For the text-containing cell, return its midpoint in [x, y] coordinate format. 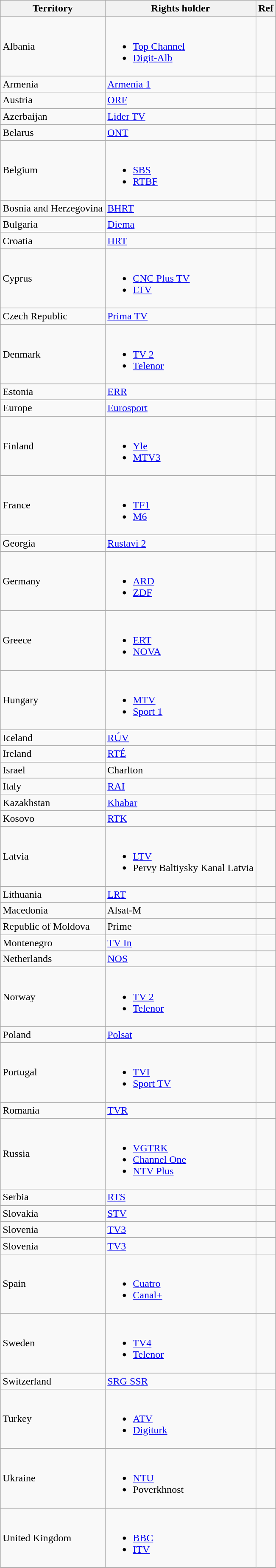
Latvia [53, 856]
BHRT [181, 208]
TV In [181, 943]
Lider TV [181, 116]
YleMTV3 [181, 446]
Switzerland [53, 1381]
Estonia [53, 392]
Hungary [53, 700]
LRT [181, 894]
Portugal [53, 1072]
Poland [53, 1035]
Top ChannelDigit-Alb [181, 46]
Croatia [53, 240]
Greece [53, 640]
NOS [181, 959]
Alsat-M [181, 911]
Belgium [53, 170]
Norway [53, 997]
ORF [181, 100]
Finland [53, 446]
VGTRKChannel OneNTV Plus [181, 1153]
Cyprus [53, 278]
Slovakia [53, 1213]
RTÉ [181, 754]
Italy [53, 786]
Prima TV [181, 316]
HRT [181, 240]
SRG SSR [181, 1381]
Azerbaijan [53, 116]
Albania [53, 46]
RAI [181, 786]
Israel [53, 770]
STV [181, 1213]
RTK [181, 818]
ONT [181, 133]
SBSRTBF [181, 170]
Diema [181, 224]
Republic of Moldova [53, 927]
BBCITV [181, 1538]
Belarus [53, 133]
TVR [181, 1110]
CuatroCanal+ [181, 1283]
Ireland [53, 754]
Armenia 1 [181, 84]
ERR [181, 392]
ARDZDF [181, 581]
France [53, 505]
Kosovo [53, 818]
Georgia [53, 543]
Khabar [181, 802]
Territory [53, 8]
Denmark [53, 354]
CNC Plus TVLTV [181, 278]
RÚV [181, 738]
TV4Telenor [181, 1343]
Ukraine [53, 1478]
Turkey [53, 1419]
Czech Republic [53, 316]
TF1M6 [181, 505]
Armenia [53, 84]
TVISport TV [181, 1072]
NTUPoverkhnost [181, 1478]
Kazakhstan [53, 802]
Russia [53, 1153]
Ref [265, 8]
Rustavi 2 [181, 543]
MTVSport 1 [181, 700]
Prime [181, 927]
Sweden [53, 1343]
Macedonia [53, 911]
Polsat [181, 1035]
ERTNOVA [181, 640]
Lithuania [53, 894]
Charlton [181, 770]
Spain [53, 1283]
Montenegro [53, 943]
ATVDigiturk [181, 1419]
Bulgaria [53, 224]
Netherlands [53, 959]
Romania [53, 1110]
United Kingdom [53, 1538]
Europe [53, 408]
Germany [53, 581]
LTVPervy Baltiysky Kanal Latvia [181, 856]
Rights holder [181, 8]
Bosnia and Herzegovina [53, 208]
Iceland [53, 738]
RTS [181, 1197]
Serbia [53, 1197]
Eurosport [181, 408]
Austria [53, 100]
